Return (X, Y) of the center of cell containing provided text 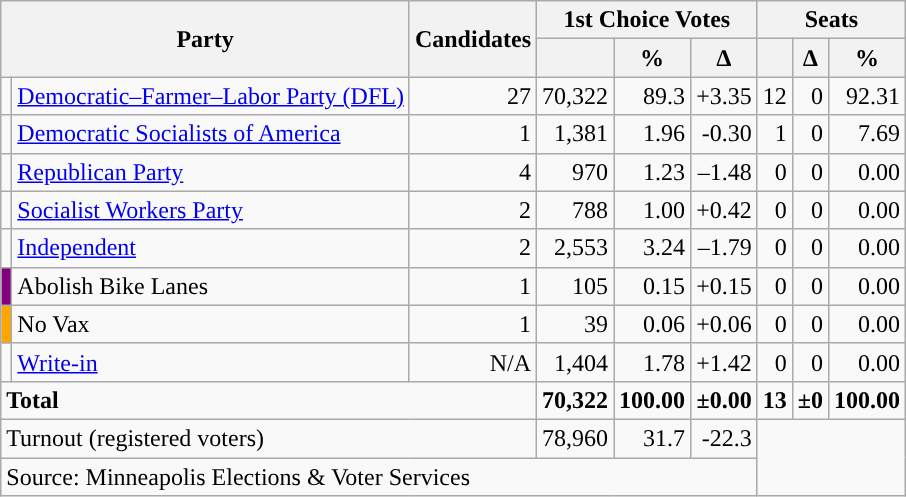
Candidates (472, 39)
89.3 (652, 96)
0.06 (652, 324)
1,381 (576, 134)
-0.30 (724, 134)
-22.3 (724, 438)
Total (269, 400)
Source: Minneapolis Elections & Voter Services (379, 477)
788 (576, 210)
Turnout (registered voters) (269, 438)
+0.15 (724, 286)
Write-in (211, 362)
Democratic–Farmer–Labor Party (DFL) (211, 96)
N/A (472, 362)
Abolish Bike Lanes (211, 286)
1.96 (652, 134)
12 (774, 96)
4 (472, 172)
105 (576, 286)
Seats (831, 20)
970 (576, 172)
0.15 (652, 286)
+3.35 (724, 96)
±0 (810, 400)
92.31 (868, 96)
3.24 (652, 248)
1.78 (652, 362)
–1.48 (724, 172)
–1.79 (724, 248)
+0.06 (724, 324)
+1.42 (724, 362)
2,553 (576, 248)
31.7 (652, 438)
78,960 (576, 438)
1.00 (652, 210)
1,404 (576, 362)
27 (472, 96)
Democratic Socialists of America (211, 134)
39 (576, 324)
Independent (211, 248)
13 (774, 400)
Republican Party (211, 172)
1.23 (652, 172)
No Vax (211, 324)
±0.00 (724, 400)
7.69 (868, 134)
Socialist Workers Party (211, 210)
1st Choice Votes (648, 20)
Party (206, 39)
+0.42 (724, 210)
